Search for the cell housing the specified text and yield its [x, y] center coordinate. 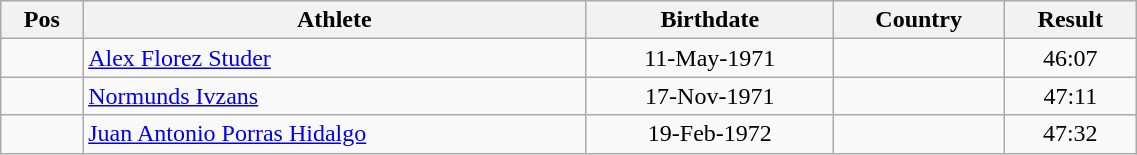
Pos [42, 20]
46:07 [1070, 58]
Result [1070, 20]
Normunds Ivzans [334, 96]
Alex Florez Studer [334, 58]
11-May-1971 [710, 58]
Birthdate [710, 20]
Athlete [334, 20]
Juan Antonio Porras Hidalgo [334, 134]
47:11 [1070, 96]
47:32 [1070, 134]
Country [919, 20]
19-Feb-1972 [710, 134]
17-Nov-1971 [710, 96]
